Scan for the cell matching the given text and deliver its (x, y) coordinate at center. 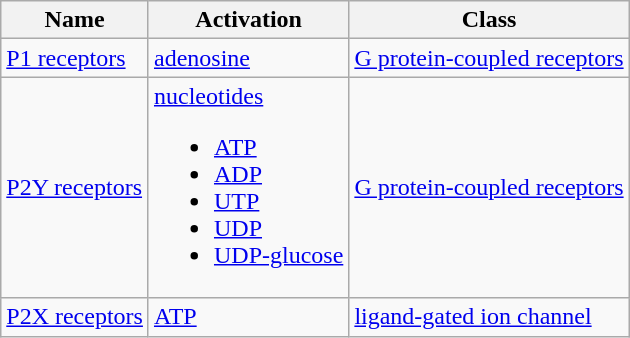
P2Y receptors (75, 188)
nucleotidesATPADPUTPUDPUDP-glucose (248, 188)
P1 receptors (75, 58)
Activation (248, 20)
adenosine (248, 58)
ligand-gated ion channel (489, 317)
Name (75, 20)
P2X receptors (75, 317)
ATP (248, 317)
Class (489, 20)
